Determine the (x, y) coordinate at the center of the cell enclosing the given text.  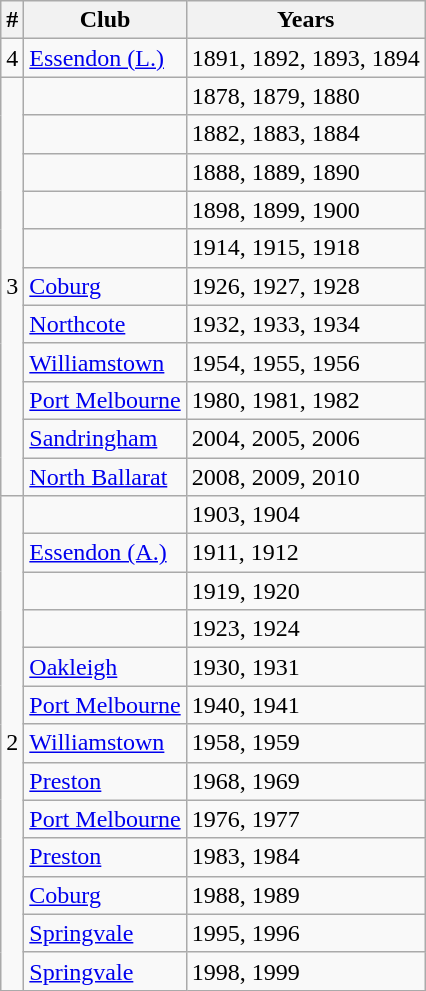
1911, 1912 (306, 553)
Years (306, 20)
Essendon (L.) (105, 58)
2004, 2005, 2006 (306, 438)
Sandringham (105, 438)
1891, 1892, 1893, 1894 (306, 58)
1923, 1924 (306, 629)
1932, 1933, 1934 (306, 324)
1976, 1977 (306, 819)
1878, 1879, 1880 (306, 96)
1988, 1989 (306, 895)
1940, 1941 (306, 705)
1954, 1955, 1956 (306, 362)
2 (12, 744)
1882, 1883, 1884 (306, 134)
1898, 1899, 1900 (306, 210)
1995, 1996 (306, 933)
4 (12, 58)
# (12, 20)
1926, 1927, 1928 (306, 286)
1983, 1984 (306, 857)
2008, 2009, 2010 (306, 477)
1919, 1920 (306, 591)
1903, 1904 (306, 515)
1930, 1931 (306, 667)
Essendon (A.) (105, 553)
1998, 1999 (306, 971)
North Ballarat (105, 477)
Northcote (105, 324)
1968, 1969 (306, 781)
3 (12, 286)
Club (105, 20)
1980, 1981, 1982 (306, 400)
Oakleigh (105, 667)
1914, 1915, 1918 (306, 248)
1958, 1959 (306, 743)
1888, 1889, 1890 (306, 172)
